Extract the [X, Y] coordinate from the center of the cell holding the provided text.  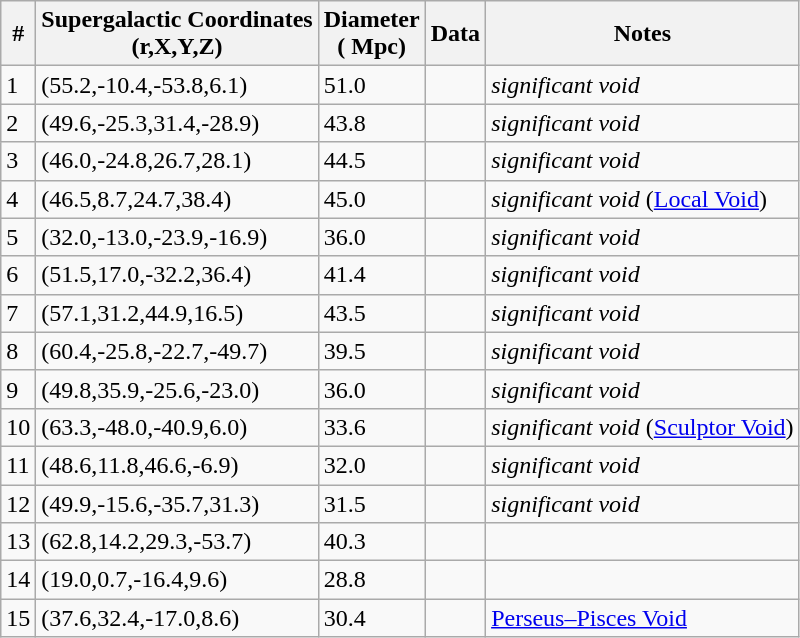
(46.0,-24.8,26.7,28.1) [177, 161]
40.3 [372, 542]
(60.4,-25.8,-22.7,-49.7) [177, 351]
32.0 [372, 465]
(37.6,32.4,-17.0,8.6) [177, 618]
31.5 [372, 503]
(55.2,-10.4,-53.8,6.1) [177, 85]
(19.0,0.7,-16.4,9.6) [177, 580]
2 [18, 123]
4 [18, 199]
11 [18, 465]
33.6 [372, 427]
43.5 [372, 313]
28.8 [372, 580]
14 [18, 580]
5 [18, 237]
(49.9,-15.6,-35.7,31.3) [177, 503]
(57.1,31.2,44.9,16.5) [177, 313]
51.0 [372, 85]
(48.6,11.8,46.6,-6.9) [177, 465]
(49.8,35.9,-25.6,-23.0) [177, 389]
13 [18, 542]
8 [18, 351]
Notes [643, 34]
43.8 [372, 123]
significant void (Sculptor Void) [643, 427]
9 [18, 389]
10 [18, 427]
15 [18, 618]
(32.0,-13.0,-23.9,-16.9) [177, 237]
12 [18, 503]
# [18, 34]
39.5 [372, 351]
6 [18, 275]
44.5 [372, 161]
(51.5,17.0,-32.2,36.4) [177, 275]
Perseus–Pisces Void [643, 618]
Diameter ( Mpc) [372, 34]
41.4 [372, 275]
3 [18, 161]
Data [455, 34]
Supergalactic Coordinates (r,X,Y,Z) [177, 34]
45.0 [372, 199]
7 [18, 313]
1 [18, 85]
30.4 [372, 618]
(46.5,8.7,24.7,38.4) [177, 199]
(63.3,-48.0,-40.9,6.0) [177, 427]
(49.6,-25.3,31.4,-28.9) [177, 123]
(62.8,14.2,29.3,-53.7) [177, 542]
significant void (Local Void) [643, 199]
